Scan for the cell matching the given text and deliver its (X, Y) coordinate at center. 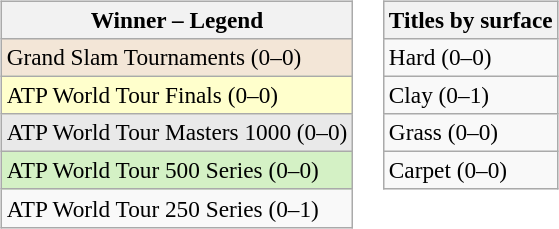
Clay (0–1) (470, 95)
Winner – Legend (176, 20)
Hard (0–0) (470, 57)
Grass (0–0) (470, 133)
Grand Slam Tournaments (0–0) (176, 57)
ATP World Tour 250 Series (0–1) (176, 208)
ATP World Tour 500 Series (0–0) (176, 171)
Carpet (0–0) (470, 171)
ATP World Tour Masters 1000 (0–0) (176, 133)
Titles by surface (470, 20)
ATP World Tour Finals (0–0) (176, 95)
